Pinpoint the cell where the given text exists, returning its [x, y] midpoint coordinate. 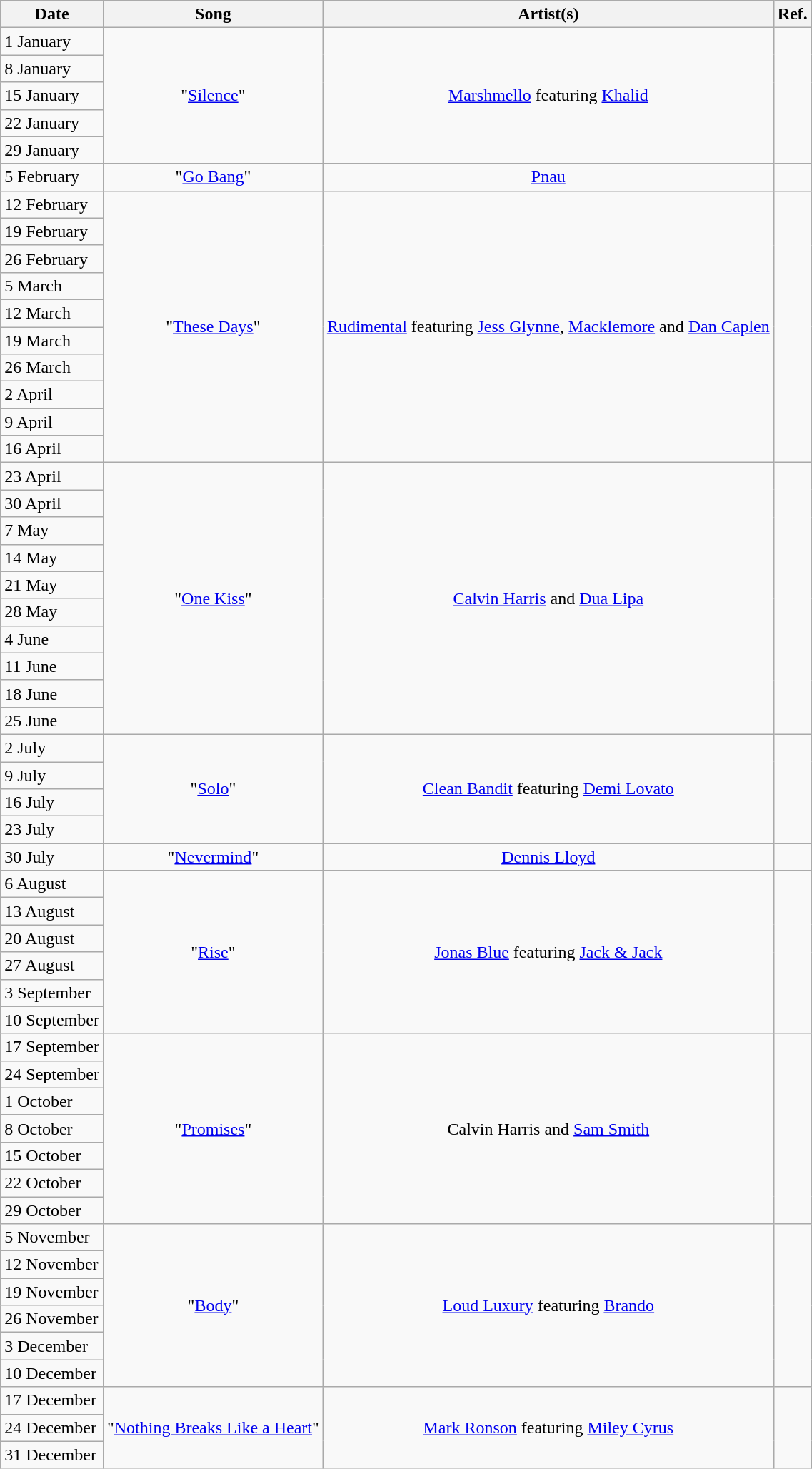
8 October [52, 1128]
"Nothing Breaks Like a Heart" [213, 1428]
18 June [52, 693]
9 April [52, 422]
"Promises" [213, 1128]
14 May [52, 558]
12 March [52, 313]
15 January [52, 96]
31 December [52, 1455]
3 December [52, 1346]
"Nevermind" [213, 857]
17 September [52, 1047]
13 August [52, 911]
3 September [52, 993]
Mark Ronson featuring Miley Cyrus [548, 1428]
Date [52, 14]
19 March [52, 341]
12 February [52, 204]
9 July [52, 775]
"Solo" [213, 788]
2 April [52, 395]
"These Days" [213, 327]
16 April [52, 449]
"Rise" [213, 952]
5 February [52, 177]
7 May [52, 531]
6 August [52, 884]
Dennis Lloyd [548, 857]
Rudimental featuring Jess Glynne, Macklemore and Dan Caplen [548, 327]
20 August [52, 938]
4 June [52, 639]
Clean Bandit featuring Demi Lovato [548, 788]
25 June [52, 721]
Calvin Harris and Sam Smith [548, 1128]
26 February [52, 259]
29 January [52, 150]
Calvin Harris and Dua Lipa [548, 598]
Song [213, 14]
30 July [52, 857]
"One Kiss" [213, 598]
8 January [52, 69]
Artist(s) [548, 14]
17 December [52, 1400]
Jonas Blue featuring Jack & Jack [548, 952]
"Silence" [213, 96]
24 September [52, 1074]
22 October [52, 1183]
15 October [52, 1155]
26 March [52, 368]
5 March [52, 286]
21 May [52, 585]
2 July [52, 748]
27 August [52, 966]
22 January [52, 123]
1 January [52, 41]
"Body" [213, 1305]
Marshmello featuring Khalid [548, 96]
1 October [52, 1101]
5 November [52, 1238]
10 September [52, 1020]
26 November [52, 1319]
30 April [52, 503]
Loud Luxury featuring Brando [548, 1305]
"Go Bang" [213, 177]
19 November [52, 1292]
11 June [52, 666]
23 April [52, 476]
10 December [52, 1373]
12 November [52, 1265]
16 July [52, 803]
23 July [52, 830]
Pnau [548, 177]
28 May [52, 612]
24 December [52, 1428]
Ref. [793, 14]
19 February [52, 231]
29 October [52, 1210]
